Output the [x, y] coordinate of the center of the cell containing the given text.  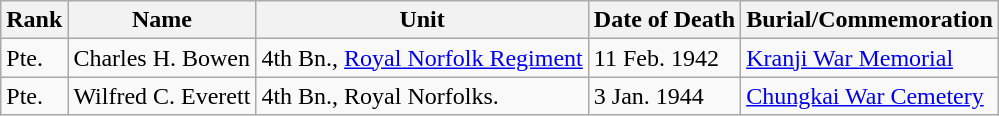
Name [162, 20]
3 Jan. 1944 [664, 96]
11 Feb. 1942 [664, 58]
Burial/Commemoration [870, 20]
Kranji War Memorial [870, 58]
Charles H. Bowen [162, 58]
Rank [34, 20]
Unit [422, 20]
4th Bn., Royal Norfolks. [422, 96]
Date of Death [664, 20]
4th Bn., Royal Norfolk Regiment [422, 58]
Chungkai War Cemetery [870, 96]
Wilfred C. Everett [162, 96]
